Output the (x, y) coordinate of the center of the cell containing the given text.  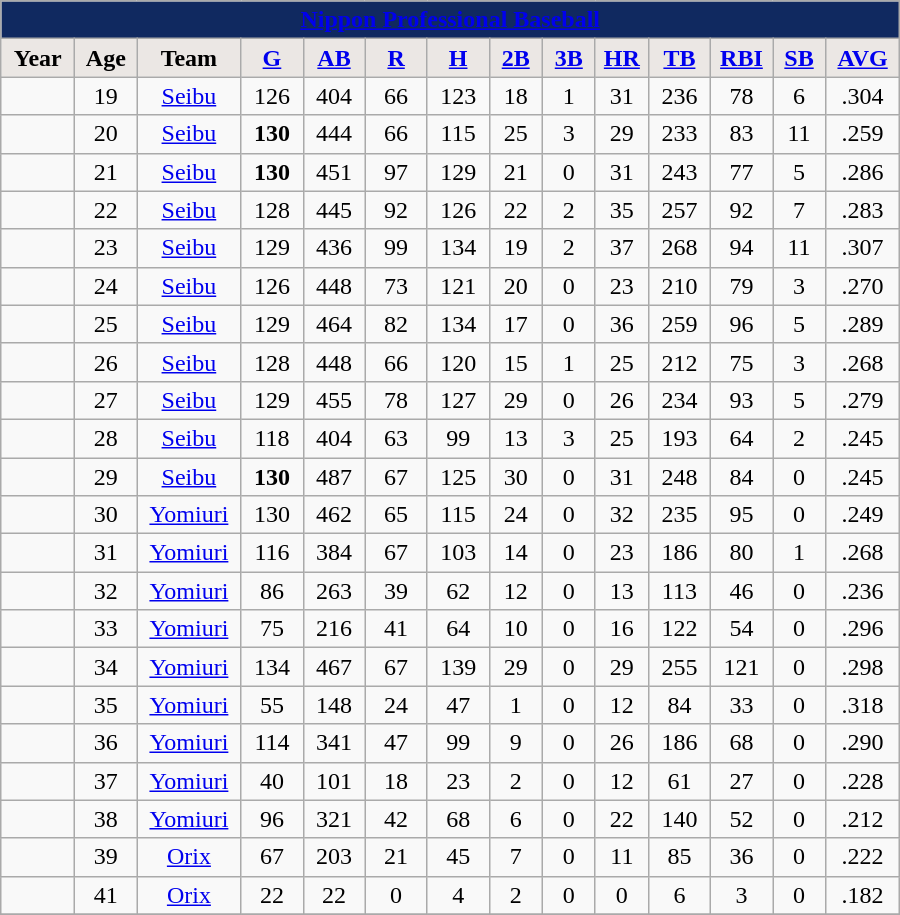
82 (396, 324)
42 (396, 819)
93 (741, 400)
257 (679, 210)
268 (679, 248)
203 (334, 857)
113 (679, 591)
140 (679, 819)
TB (679, 58)
10 (516, 629)
Age (106, 58)
235 (679, 515)
16 (622, 629)
.279 (863, 400)
193 (679, 438)
63 (396, 438)
462 (334, 515)
.259 (863, 134)
H (458, 58)
.228 (863, 781)
Team (189, 58)
HR (622, 58)
.222 (863, 857)
97 (396, 172)
148 (334, 705)
G (272, 58)
Nippon Professional Baseball (450, 20)
83 (741, 134)
.236 (863, 591)
445 (334, 210)
263 (334, 591)
RBI (741, 58)
236 (679, 96)
120 (458, 362)
.304 (863, 96)
95 (741, 515)
436 (334, 248)
259 (679, 324)
455 (334, 400)
.296 (863, 629)
139 (458, 667)
79 (741, 286)
80 (741, 553)
101 (334, 781)
52 (741, 819)
.286 (863, 172)
AVG (863, 58)
3B (568, 58)
210 (679, 286)
103 (458, 553)
38 (106, 819)
.182 (863, 895)
116 (272, 553)
28 (106, 438)
14 (516, 553)
118 (272, 438)
114 (272, 743)
85 (679, 857)
216 (334, 629)
40 (272, 781)
34 (106, 667)
233 (679, 134)
467 (334, 667)
Year (38, 58)
.270 (863, 286)
.307 (863, 248)
.249 (863, 515)
464 (334, 324)
255 (679, 667)
.283 (863, 210)
248 (679, 477)
122 (679, 629)
321 (334, 819)
61 (679, 781)
R (396, 58)
444 (334, 134)
.212 (863, 819)
73 (396, 286)
15 (516, 362)
9 (516, 743)
125 (458, 477)
94 (741, 248)
2B (516, 58)
.290 (863, 743)
17 (516, 324)
AB (334, 58)
384 (334, 553)
243 (679, 172)
234 (679, 400)
SB (798, 58)
212 (679, 362)
62 (458, 591)
65 (396, 515)
123 (458, 96)
46 (741, 591)
.298 (863, 667)
341 (334, 743)
487 (334, 477)
4 (458, 895)
45 (458, 857)
77 (741, 172)
451 (334, 172)
86 (272, 591)
.318 (863, 705)
55 (272, 705)
.289 (863, 324)
127 (458, 400)
54 (741, 629)
